Capture the cell that displays the provided text and extract its [x, y] central coordinate. 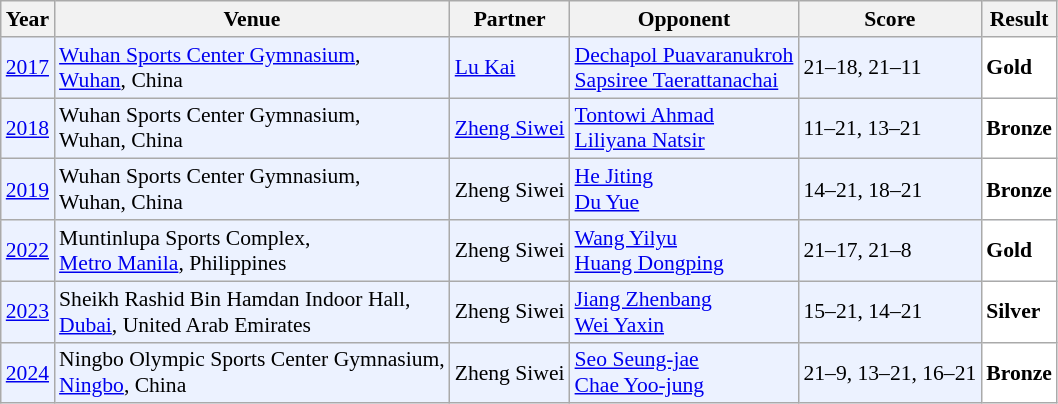
Sheikh Rashid Bin Hamdan Indoor Hall,Dubai, United Arab Emirates [252, 312]
Muntinlupa Sports Complex,Metro Manila, Philippines [252, 250]
Jiang Zhenbang Wei Yaxin [684, 312]
Seo Seung-jae Chae Yoo-jung [684, 372]
2019 [28, 190]
Opponent [684, 19]
2018 [28, 128]
Venue [252, 19]
11–21, 13–21 [890, 128]
Result [1019, 19]
Score [890, 19]
Wang Yilyu Huang Dongping [684, 250]
Ningbo Olympic Sports Center Gymnasium,Ningbo, China [252, 372]
2017 [28, 68]
21–17, 21–8 [890, 250]
Tontowi Ahmad Liliyana Natsir [684, 128]
2022 [28, 250]
Lu Kai [510, 68]
21–9, 13–21, 16–21 [890, 372]
14–21, 18–21 [890, 190]
2023 [28, 312]
21–18, 21–11 [890, 68]
15–21, 14–21 [890, 312]
Dechapol Puavaranukroh Sapsiree Taerattanachai [684, 68]
2024 [28, 372]
Year [28, 19]
He Jiting Du Yue [684, 190]
Partner [510, 19]
Silver [1019, 312]
